Search for the cell housing the specified text and yield its (X, Y) center coordinate. 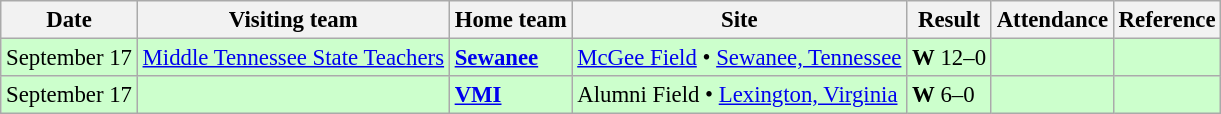
Visiting team (293, 20)
Sewanee (510, 58)
Reference (1167, 20)
McGee Field • Sewanee, Tennessee (740, 58)
Result (950, 20)
W 6–0 (950, 95)
Middle Tennessee State Teachers (293, 58)
W 12–0 (950, 58)
Site (740, 20)
Home team (510, 20)
Alumni Field • Lexington, Virginia (740, 95)
Date (69, 20)
VMI (510, 95)
Attendance (1052, 20)
